Search for the cell housing the specified text and yield its [x, y] center coordinate. 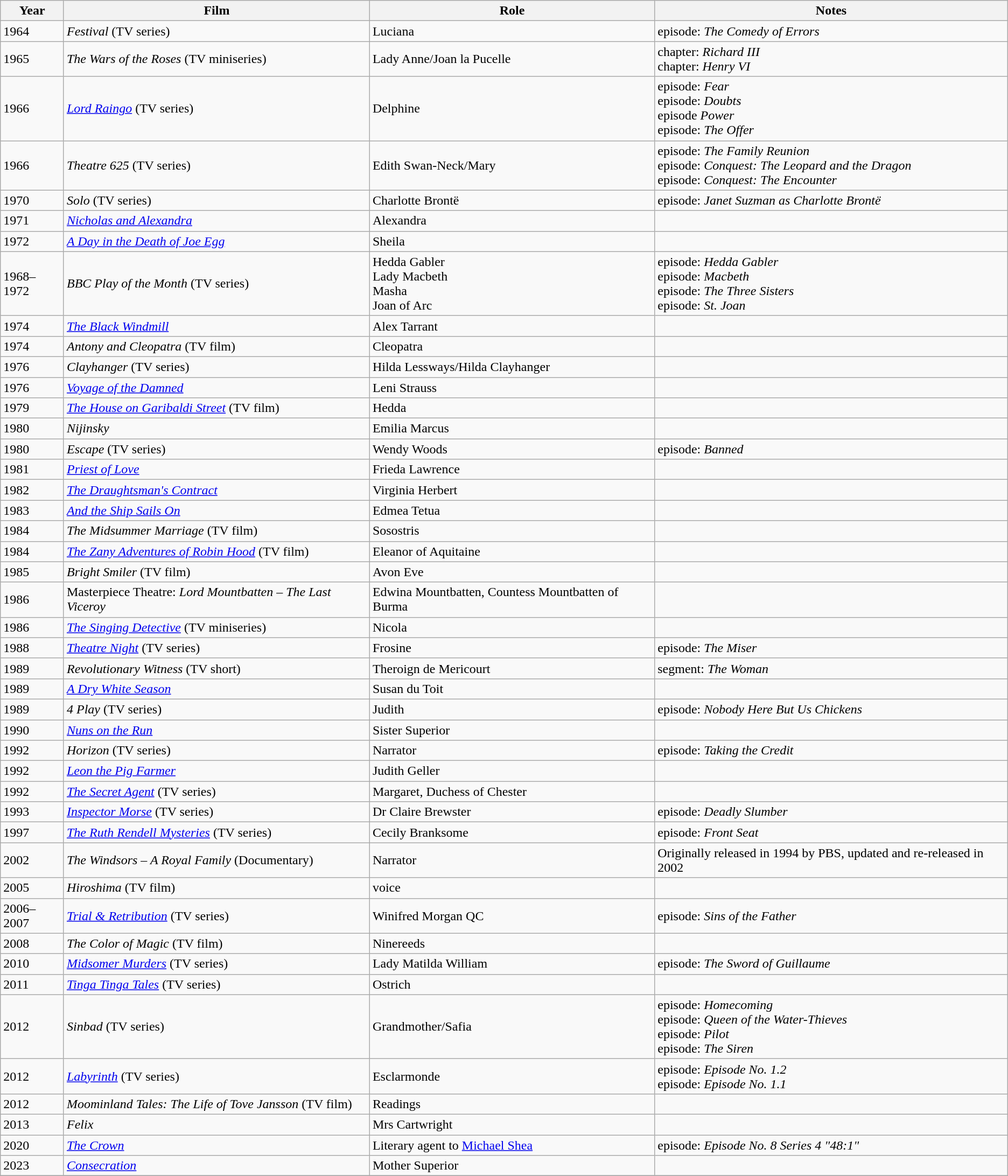
Sister Superior [512, 730]
Luciana [512, 31]
Film [216, 11]
The Black Windmill [216, 326]
1965 [32, 59]
Nicholas and Alexandra [216, 221]
Charlotte Brontë [512, 200]
The Zany Adventures of Robin Hood (TV film) [216, 551]
episode: The Family Reunionepisode: Conquest: The Leopard and the Dragonepisode: Conquest: The Encounter [831, 165]
Clayhanger (TV series) [216, 367]
Bright Smiler (TV film) [216, 572]
The Ruth Rendell Mysteries (TV series) [216, 832]
1982 [32, 490]
Nuns on the Run [216, 730]
1983 [32, 510]
Edwina Mountbatten, Countess Mountbatten of Burma [512, 600]
Theatre Night (TV series) [216, 648]
Ninereeds [512, 943]
Lady Matilda William [512, 964]
Lady Anne/Joan la Pucelle [512, 59]
2011 [32, 984]
Leni Strauss [512, 387]
Ostrich [512, 984]
Tinga Tinga Tales (TV series) [216, 984]
The Singing Detective (TV miniseries) [216, 627]
Notes [831, 11]
Sheila [512, 241]
Nicola [512, 627]
Susan du Toit [512, 689]
2008 [32, 943]
Labyrinth (TV series) [216, 1076]
voice [512, 888]
1993 [32, 812]
episode: Fearepisode: Doubtsepisode Powerepisode: The Offer [831, 109]
Festival (TV series) [216, 31]
episode: Front Seat [831, 832]
1997 [32, 832]
Frosine [512, 648]
episode: Episode No. 8 Series 4 "48:1" [831, 1145]
Margaret, Duchess of Chester [512, 792]
Judith [512, 709]
Masterpiece Theatre: Lord Mountbatten – The Last Viceroy [216, 600]
Hilda Lessways/Hilda Clayhanger [512, 367]
Esclarmonde [512, 1076]
episode: Sins of the Father [831, 915]
A Dry White Season [216, 689]
Avon Eve [512, 572]
Mother Superior [512, 1166]
The Midsummer Marriage (TV film) [216, 531]
Cecily Branksome [512, 832]
Theatre 625 (TV series) [216, 165]
Virginia Herbert [512, 490]
episode: Taking the Credit [831, 751]
Escape (TV series) [216, 449]
Solo (TV series) [216, 200]
Felix [216, 1124]
1972 [32, 241]
Cleopatra [512, 346]
A Day in the Death of Joe Egg [216, 241]
Originally released in 1994 by PBS, updated and re-released in 2002 [831, 860]
Priest of Love [216, 470]
Grandmother/Safia [512, 1026]
1981 [32, 470]
Year [32, 11]
episode: Janet Suzman as Charlotte Brontë [831, 200]
2020 [32, 1145]
The Secret Agent (TV series) [216, 792]
1985 [32, 572]
Frieda Lawrence [512, 470]
Literary agent to Michael Shea [512, 1145]
episode: Banned [831, 449]
Hedda [512, 408]
Eleanor of Aquitaine [512, 551]
4 Play (TV series) [216, 709]
Theroign de Mericourt [512, 668]
The Crown [216, 1145]
2002 [32, 860]
1968–1972 [32, 283]
Winifred Morgan QC [512, 915]
The Wars of the Roses (TV miniseries) [216, 59]
2010 [32, 964]
Inspector Morse (TV series) [216, 812]
Delphine [512, 109]
Sosostris [512, 531]
BBC Play of the Month (TV series) [216, 283]
Voyage of the Damned [216, 387]
Lord Raingo (TV series) [216, 109]
2013 [32, 1124]
Wendy Woods [512, 449]
Readings [512, 1104]
episode: Deadly Slumber [831, 812]
Moominland Tales: The Life of Tove Jansson (TV film) [216, 1104]
Role [512, 11]
Emilia Marcus [512, 429]
Consecration [216, 1166]
Dr Claire Brewster [512, 812]
Alexandra [512, 221]
1964 [32, 31]
Leon the Pig Farmer [216, 771]
Midsomer Murders (TV series) [216, 964]
episode: The Comedy of Errors [831, 31]
Alex Tarrant [512, 326]
segment: The Woman [831, 668]
episode: The Miser [831, 648]
episode: Homecomingepisode: Queen of the Water-Thievesepisode: Pilotepisode: The Siren [831, 1026]
Mrs Cartwright [512, 1124]
Nijinsky [216, 429]
Trial & Retribution (TV series) [216, 915]
chapter: Richard IIIchapter: Henry VI [831, 59]
2005 [32, 888]
And the Ship Sails On [216, 510]
1990 [32, 730]
2023 [32, 1166]
Judith Geller [512, 771]
1979 [32, 408]
episode: The Sword of Guillaume [831, 964]
1970 [32, 200]
2006–2007 [32, 915]
Hedda GablerLady MacbethMashaJoan of Arc [512, 283]
Edmea Tetua [512, 510]
episode: Nobody Here But Us Chickens [831, 709]
The Draughtsman's Contract [216, 490]
1988 [32, 648]
Horizon (TV series) [216, 751]
Antony and Cleopatra (TV film) [216, 346]
episode: Episode No. 1.2episode: Episode No. 1.1 [831, 1076]
The Windsors – A Royal Family (Documentary) [216, 860]
1971 [32, 221]
episode: Hedda Gablerepisode: Macbethepisode: The Three Sistersepisode: St. Joan [831, 283]
The House on Garibaldi Street (TV film) [216, 408]
Hiroshima (TV film) [216, 888]
The Color of Magic (TV film) [216, 943]
Sinbad (TV series) [216, 1026]
Edith Swan-Neck/Mary [512, 165]
Revolutionary Witness (TV short) [216, 668]
